Detect which cell encompasses the target text, then output its [X, Y] center coordinate. 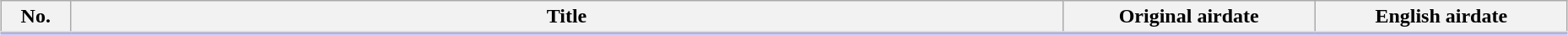
Original airdate [1188, 17]
Title [567, 17]
English airdate [1441, 17]
No. [35, 17]
